Output the (x, y) coordinate of the center of the cell containing the given text.  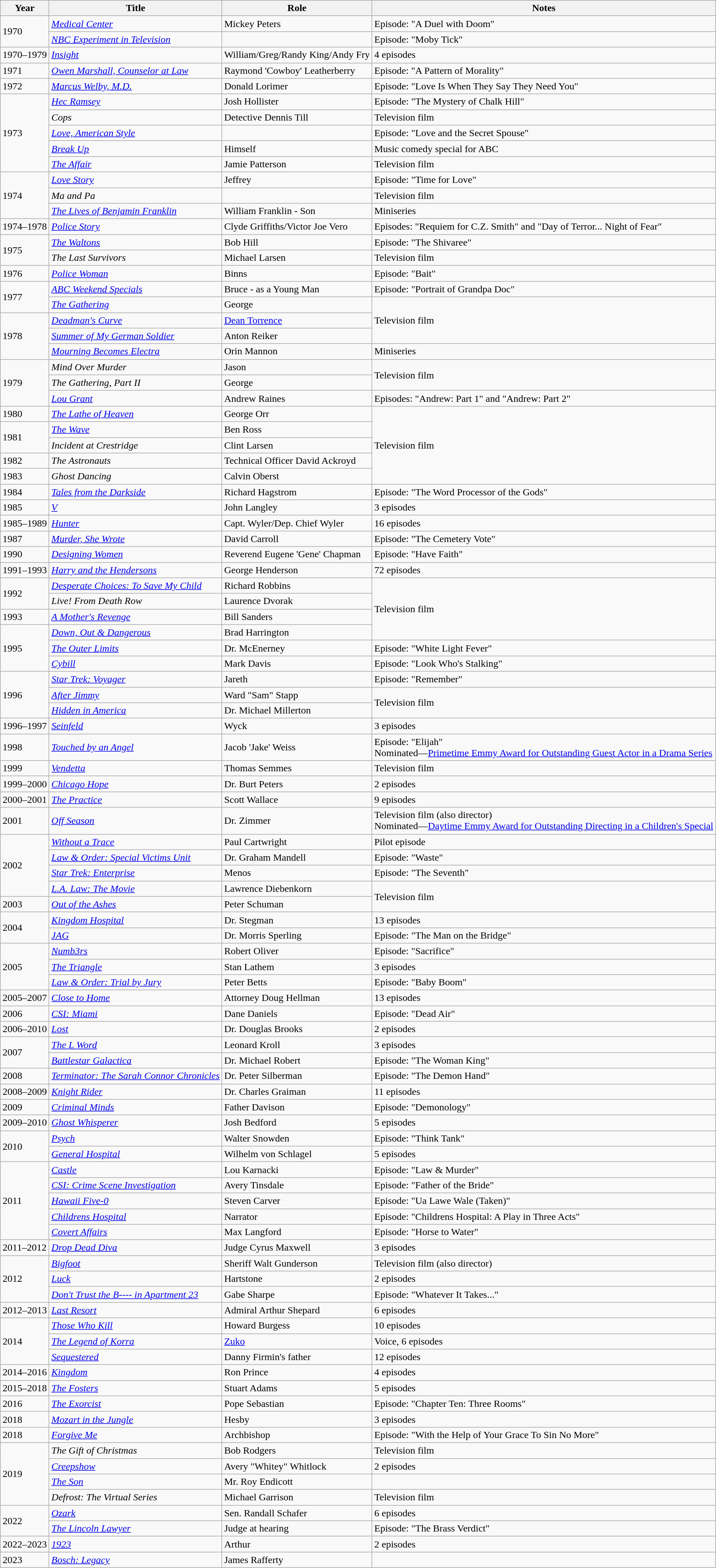
Himself (297, 148)
1984 (25, 492)
2001 (25, 821)
Harry and the Hendersons (135, 570)
Mr. Roy Endicott (297, 1482)
Episode: "Portrait of Grandpa Doc" (544, 289)
Capt. Wyler/Dep. Chief Wyler (297, 523)
After Jimmy (135, 695)
Andrew Raines (297, 398)
Voice, 6 episodes (544, 1341)
Admiral Arthur Shepard (297, 1310)
L.A. Law: The Movie (135, 889)
Defrost: The Virtual Series (135, 1497)
The L Word (135, 1045)
1973 (25, 133)
V (135, 508)
The Fosters (135, 1388)
Dr. Michael Millerton (297, 711)
Episode: "Childrens Hospital: A Play in Three Acts" (544, 1217)
Those Who Kill (135, 1326)
Mind Over Murder (135, 367)
Episode: "Ua Lawe Wale (Taken)" (544, 1201)
Episode: "The Word Processor of the Gods" (544, 492)
Episode: "Sacrifice" (544, 951)
Year (25, 8)
Stuart Adams (297, 1388)
Ben Ross (297, 429)
Episode: "Waste" (544, 857)
Episode: "Baby Boom" (544, 982)
Forgive Me (135, 1435)
Episode: "Horse to Water" (544, 1232)
1996–1997 (25, 726)
2012–2013 (25, 1310)
Jareth (297, 679)
The Affair (135, 164)
Technical Officer David Ackroyd (297, 461)
2015–2018 (25, 1388)
Notes (544, 8)
Role (297, 8)
Judge Cyrus Maxwell (297, 1248)
2019 (25, 1474)
2010 (25, 1146)
Laurence Dvorak (297, 601)
Out of the Ashes (135, 904)
Episodes: "Requiem for C.Z. Smith" and "Day of Terror... Night of Fear" (544, 227)
Episode: "Bait" (544, 273)
Episode: "Moby Tick" (544, 39)
Episode: "A Pattern of Morality" (544, 71)
1995 (25, 648)
William Franklin - Son (297, 211)
Scott Wallace (297, 800)
Mickey Peters (297, 24)
2005 (25, 966)
Kingdom (135, 1372)
Richard Robbins (297, 586)
Episode: "Remember" (544, 679)
Touched by an Angel (135, 747)
Title (135, 8)
Episode: "Time for Love" (544, 180)
Bruce - as a Young Man (297, 289)
The Exorcist (135, 1404)
1999 (25, 768)
2023 (25, 1560)
Insight (135, 55)
The Practice (135, 800)
Richard Hagstrom (297, 492)
2004 (25, 928)
1979 (25, 383)
A Mother's Revenge (135, 617)
72 episodes (544, 570)
The Gift of Christmas (135, 1450)
William/Greg/Randy King/Andy Fry (297, 55)
Sheriff Walt Gunderson (297, 1263)
Hartstone (297, 1279)
Live! From Death Row (135, 601)
2002 (25, 865)
Seinfeld (135, 726)
Kingdom Hospital (135, 920)
2011–2012 (25, 1248)
1975 (25, 250)
Episode: "Dead Air" (544, 1014)
Calvin Oberst (297, 476)
1981 (25, 437)
Dr. Douglas Brooks (297, 1029)
2006–2010 (25, 1029)
Father Davison (297, 1107)
Arthur (297, 1544)
Episode: "Have Faith" (544, 554)
CSI: Crime Scene Investigation (135, 1185)
Ward "Sam" Stapp (297, 695)
Owen Marshall, Counselor at Law (135, 71)
Ghost Whisperer (135, 1123)
2005–2007 (25, 998)
2006 (25, 1014)
1985–1989 (25, 523)
2022 (25, 1521)
The Legend of Korra (135, 1341)
Mozart in the Jungle (135, 1419)
Covert Affairs (135, 1232)
Josh Bedford (297, 1123)
Dane Daniels (297, 1014)
Battlestar Galactica (135, 1060)
Episode: "The Cemetery Vote" (544, 539)
Paul Cartwright (297, 842)
Bob Rodgers (297, 1450)
Summer of My German Soldier (135, 336)
Television film (also director) (544, 1263)
Episode: "The Brass Verdict" (544, 1529)
The Lathe of Heaven (135, 414)
Don't Trust the B---- in Apartment 23 (135, 1295)
The Last Survivors (135, 258)
The Wave (135, 429)
Star Trek: Enterprise (135, 873)
Jamie Patterson (297, 164)
The Lives of Benjamin Franklin (135, 211)
Episode: "Father of the Bride" (544, 1185)
Danny Firmin's father (297, 1357)
Episode: "Look Who's Stalking" (544, 663)
Leonard Kroll (297, 1045)
1972 (25, 86)
Lost (135, 1029)
1977 (25, 297)
Designing Women (135, 554)
1970–1979 (25, 55)
Murder, She Wrote (135, 539)
Episode: "Love and the Secret Spouse" (544, 133)
Tales from the Darkside (135, 492)
George Henderson (297, 570)
Dr. Stegman (297, 920)
Episode: "Demonology" (544, 1107)
Attorney Doug Hellman (297, 998)
The Lincoln Lawyer (135, 1529)
Lou Grant (135, 398)
Josh Hollister (297, 102)
Episode: "The Man on the Bridge" (544, 935)
Lawrence Diebenkorn (297, 889)
Binns (297, 273)
2000–2001 (25, 800)
Dr. Peter Silberman (297, 1076)
Walter Snowden (297, 1138)
Orin Mannon (297, 351)
Hunter (135, 523)
Love, American Style (135, 133)
Vendetta (135, 768)
Episode: "White Light Fever" (544, 648)
Hesby (297, 1419)
2011 (25, 1201)
1974–1978 (25, 227)
Clyde Griffiths/Victor Joe Vero (297, 227)
The Son (135, 1482)
ABC Weekend Specials (135, 289)
Bob Hill (297, 242)
Law & Order: Special Victims Unit (135, 857)
Dr. Morris Sperling (297, 935)
10 episodes (544, 1326)
Music comedy special for ABC (544, 148)
Dr. McEnerney (297, 648)
Robert Oliver (297, 951)
2007 (25, 1053)
Narrator (297, 1217)
Episode: "With the Help of Your Grace To Sin No More" (544, 1435)
1983 (25, 476)
The Gathering (135, 305)
Police Woman (135, 273)
Wyck (297, 726)
Bosch: Legacy (135, 1560)
Love Story (135, 180)
Down, Out & Dangerous (135, 632)
Menos (297, 873)
9 episodes (544, 800)
1976 (25, 273)
The Astronauts (135, 461)
Psych (135, 1138)
1982 (25, 461)
Thomas Semmes (297, 768)
Michael Garrison (297, 1497)
Ma and Pa (135, 196)
Episode: "Love Is When They Say They Need You" (544, 86)
Break Up (135, 148)
James Rafferty (297, 1560)
General Hospital (135, 1154)
Steven Carver (297, 1201)
Ghost Dancing (135, 476)
Episode: "Chapter Ten: Three Rooms" (544, 1404)
Law & Order: Trial by Jury (135, 982)
Donald Lorimer (297, 86)
Raymond 'Cowboy' Leatherberry (297, 71)
Avery Tinsdale (297, 1185)
Luck (135, 1279)
The Triangle (135, 966)
Cops (135, 117)
2022–2023 (25, 1544)
David Carroll (297, 539)
Gabe Sharpe (297, 1295)
Close to Home (135, 998)
Episode: "The Shivaree" (544, 242)
Deadman's Curve (135, 320)
1970 (25, 32)
1923 (135, 1544)
Judge at hearing (297, 1529)
Lou Karnacki (297, 1169)
Episode: "Whatever It Takes..." (544, 1295)
Episodes: "Andrew: Part 1" and "Andrew: Part 2" (544, 398)
Episode: "Think Tank" (544, 1138)
Michael Larsen (297, 258)
1998 (25, 747)
Pilot episode (544, 842)
Episode: "The Demon Hand" (544, 1076)
CSI: Miami (135, 1014)
Peter Betts (297, 982)
1996 (25, 695)
2009–2010 (25, 1123)
Desperate Choices: To Save My Child (135, 586)
NBC Experiment in Television (135, 39)
Knight Rider (135, 1092)
Pope Sebastian (297, 1404)
12 episodes (544, 1357)
Medical Center (135, 24)
2009 (25, 1107)
George Orr (297, 414)
Dr. Michael Robert (297, 1060)
The Outer Limits (135, 648)
Sequestered (135, 1357)
Episode: "Elijah"Nominated—Primetime Emmy Award for Outstanding Guest Actor in a Drama Series (544, 747)
Wilhelm von Schlagel (297, 1154)
Television film (also director)Nominated—Daytime Emmy Award for Outstanding Directing in a Children's Special (544, 821)
1991–1993 (25, 570)
1980 (25, 414)
Detective Dennis Till (297, 117)
11 episodes (544, 1092)
Childrens Hospital (135, 1217)
2008–2009 (25, 1092)
Police Story (135, 227)
Brad Harrington (297, 632)
Hawaii Five-0 (135, 1201)
Episode: "The Seventh" (544, 873)
Castle (135, 1169)
Episode: "The Woman King" (544, 1060)
Bill Sanders (297, 617)
2012 (25, 1279)
2014–2016 (25, 1372)
Sen. Randall Schafer (297, 1513)
Chicago Hope (135, 784)
Marcus Welby, M.D. (135, 86)
Star Trek: Voyager (135, 679)
Mark Davis (297, 663)
16 episodes (544, 523)
Episode: "A Duel with Doom" (544, 24)
Jeffrey (297, 180)
Avery "Whitey" Whitlock (297, 1466)
Off Season (135, 821)
1992 (25, 593)
Ron Prince (297, 1372)
2003 (25, 904)
2008 (25, 1076)
Howard Burgess (297, 1326)
1974 (25, 195)
Zuko (297, 1341)
Dr. Zimmer (297, 821)
Stan Lathem (297, 966)
1990 (25, 554)
1971 (25, 71)
1985 (25, 508)
Dr. Charles Graiman (297, 1092)
1987 (25, 539)
Episode: "The Mystery of Chalk Hill" (544, 102)
Criminal Minds (135, 1107)
Jacob 'Jake' Weiss (297, 747)
Dr. Burt Peters (297, 784)
The Gathering, Part II (135, 383)
Hec Ramsey (135, 102)
Archbishop (297, 1435)
Reverend Eugene 'Gene' Chapman (297, 554)
Ozark (135, 1513)
Jason (297, 367)
2014 (25, 1341)
Mourning Becomes Electra (135, 351)
The Waltons (135, 242)
Creepshow (135, 1466)
Terminator: The Sarah Connor Chronicles (135, 1076)
Clint Larsen (297, 445)
Drop Dead Diva (135, 1248)
1978 (25, 336)
1999–2000 (25, 784)
Peter Schuman (297, 904)
Numb3rs (135, 951)
JAG (135, 935)
Hidden in America (135, 711)
Bigfoot (135, 1263)
Last Resort (135, 1310)
John Langley (297, 508)
Incident at Crestridge (135, 445)
Anton Reiker (297, 336)
1993 (25, 617)
2016 (25, 1404)
Cybill (135, 663)
Dr. Graham Mandell (297, 857)
Without a Trace (135, 842)
Episode: "Law & Murder" (544, 1169)
Dean Torrence (297, 320)
Max Langford (297, 1232)
